Output the [X, Y] coordinate of the center of the cell containing the given text.  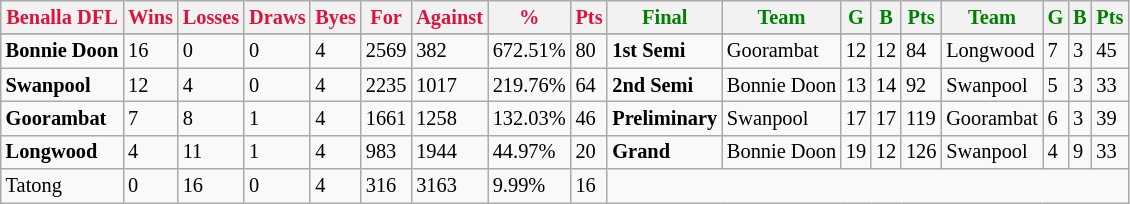
9.99% [530, 186]
44.97% [530, 152]
Wins [150, 17]
39 [1110, 118]
Draws [277, 17]
3163 [450, 186]
1944 [450, 152]
8 [211, 118]
11 [211, 152]
1258 [450, 118]
1661 [386, 118]
Tatong [62, 186]
For [386, 17]
2nd Semi [664, 85]
382 [450, 51]
20 [590, 152]
% [530, 17]
Byes [335, 17]
219.76% [530, 85]
Against [450, 17]
316 [386, 186]
1st Semi [664, 51]
672.51% [530, 51]
119 [921, 118]
14 [886, 85]
9 [1080, 152]
2569 [386, 51]
13 [856, 85]
46 [590, 118]
80 [590, 51]
2235 [386, 85]
1017 [450, 85]
Grand [664, 152]
126 [921, 152]
983 [386, 152]
64 [590, 85]
Benalla DFL [62, 17]
Final [664, 17]
5 [1056, 85]
84 [921, 51]
132.03% [530, 118]
Preliminary [664, 118]
6 [1056, 118]
19 [856, 152]
Losses [211, 17]
92 [921, 85]
45 [1110, 51]
